Return [X, Y] of the center of cell containing provided text 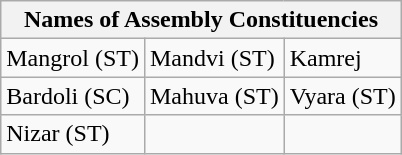
Nizar (ST) [73, 134]
Bardoli (SC) [73, 96]
Names of Assembly Constituencies [201, 20]
Kamrej [342, 58]
Vyara (ST) [342, 96]
Mandvi (ST) [214, 58]
Mangrol (ST) [73, 58]
Mahuva (ST) [214, 96]
